Find where the given text appears and provide that cell's center as (X, Y) coordinate. 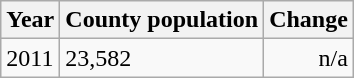
n/a (309, 58)
2011 (30, 58)
County population (162, 20)
Change (309, 20)
23,582 (162, 58)
Year (30, 20)
